From the cell containing the given text, extract its center point as (X, Y) coordinate. 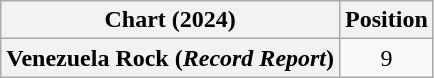
Chart (2024) (170, 20)
9 (387, 58)
Venezuela Rock (Record Report) (170, 58)
Position (387, 20)
